Identify which cell holds the provided text, then report its [X, Y] central coordinate. 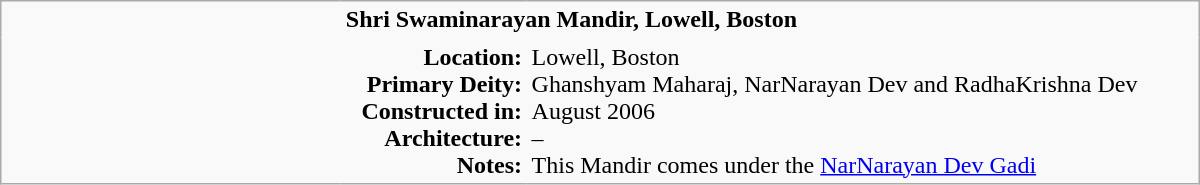
Location:Primary Deity:Constructed in:Architecture:Notes: [434, 110]
Lowell, Boston Ghanshyam Maharaj, NarNarayan Dev and RadhaKrishna Dev August 2006 – This Mandir comes under the NarNarayan Dev Gadi [863, 110]
Shri Swaminarayan Mandir, Lowell, Boston [770, 20]
